Find where the given text appears and provide that cell's center as (x, y) coordinate. 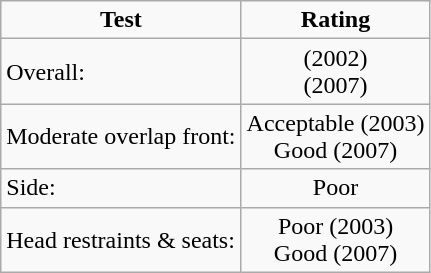
Poor (336, 188)
Acceptable (2003)Good (2007) (336, 136)
Poor (2003)Good (2007) (336, 240)
Overall: (121, 72)
Head restraints & seats: (121, 240)
Moderate overlap front: (121, 136)
Side: (121, 188)
Test (121, 20)
(2002) (2007) (336, 72)
Rating (336, 20)
